Provide the [X, Y] coordinate of the cell's center where the given text is located.  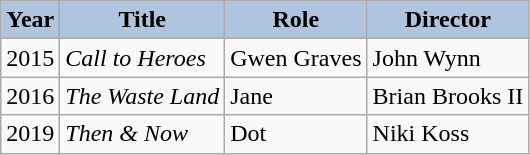
Dot [296, 134]
Title [142, 20]
Call to Heroes [142, 58]
2015 [30, 58]
Niki Koss [448, 134]
Jane [296, 96]
Year [30, 20]
Role [296, 20]
The Waste Land [142, 96]
Then & Now [142, 134]
Brian Brooks II [448, 96]
2019 [30, 134]
Gwen Graves [296, 58]
John Wynn [448, 58]
Director [448, 20]
2016 [30, 96]
